Pinpoint the cell where the given text exists, returning its (X, Y) midpoint coordinate. 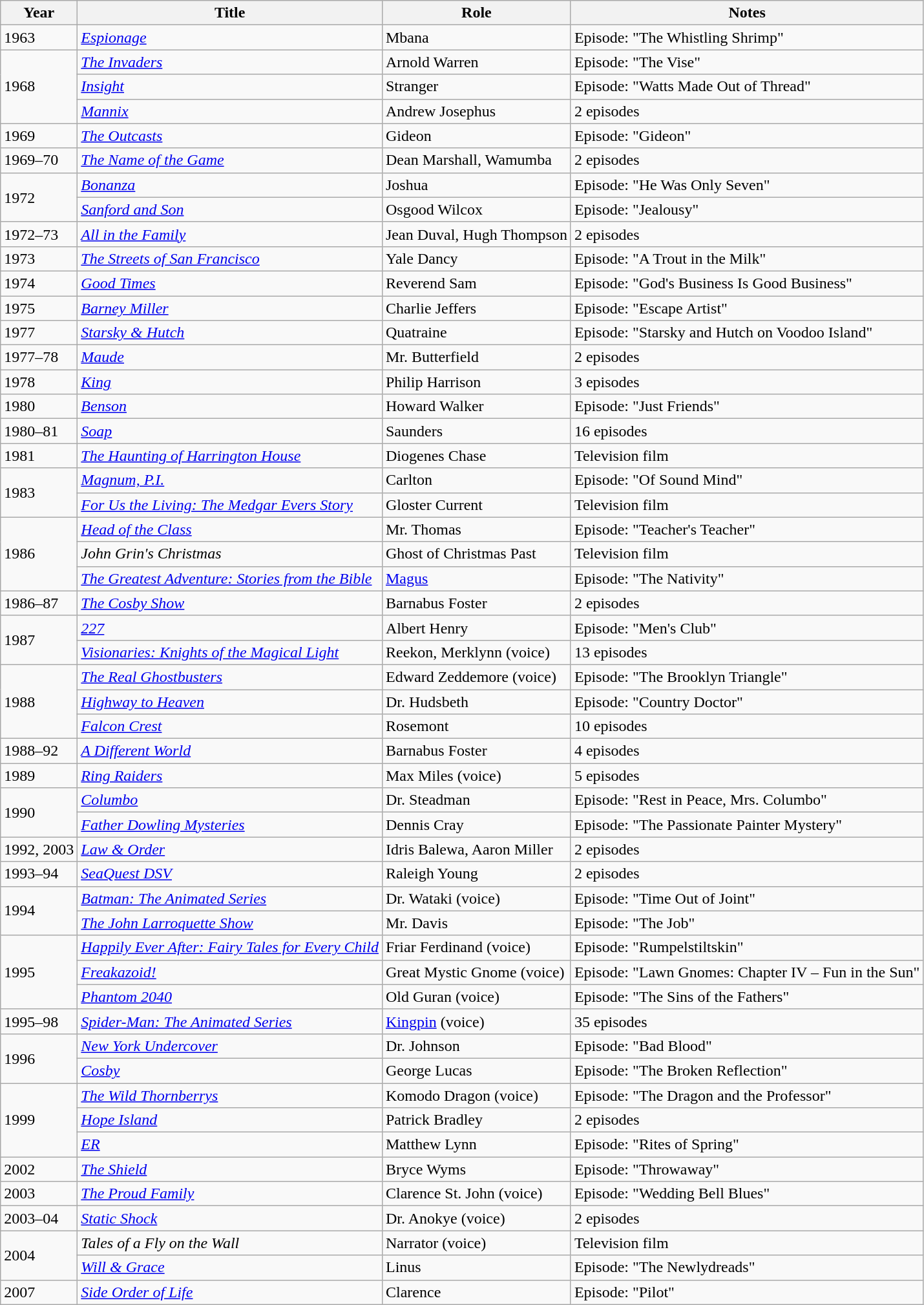
Episode: "Rest in Peace, Mrs. Columbo" (747, 800)
Father Dowling Mysteries (230, 825)
1968 (39, 87)
Dean Marshall, Wamumba (476, 160)
Head of the Class (230, 529)
2004 (39, 1255)
Static Shock (230, 1218)
Role (476, 13)
2007 (39, 1292)
Komodo Dragon (voice) (476, 1096)
Columbo (230, 800)
Freakazoid! (230, 972)
Episode: "He Was Only Seven" (747, 185)
Magnum, P.I. (230, 480)
Episode: "Lawn Gnomes: Chapter IV – Fun in the Sun" (747, 972)
SeaQuest DSV (230, 874)
Ghost of Christmas Past (476, 554)
1969–70 (39, 160)
5 episodes (747, 776)
1973 (39, 259)
Dr. Wataki (voice) (476, 898)
Visionaries: Knights of the Magical Light (230, 652)
Howard Walker (476, 407)
1995 (39, 972)
Stranger (476, 87)
Osgood Wilcox (476, 209)
13 episodes (747, 652)
2002 (39, 1169)
1990 (39, 812)
1981 (39, 456)
Episode: "Time Out of Joint" (747, 898)
1975 (39, 308)
Espionage (230, 37)
1989 (39, 776)
Reverend Sam (476, 283)
The John Larroquette Show (230, 923)
1977 (39, 333)
Episode: "Teacher's Teacher" (747, 529)
Clarence St. John (voice) (476, 1194)
Dr. Steadman (476, 800)
Quatraine (476, 333)
Side Order of Life (230, 1292)
Joshua (476, 185)
Episode: "A Trout in the Milk" (747, 259)
Starsky & Hutch (230, 333)
Episode: "The Brooklyn Triangle" (747, 677)
Idris Balewa, Aaron Miller (476, 849)
Highway to Heaven (230, 701)
The Haunting of Harrington House (230, 456)
Rosemont (476, 727)
The Streets of San Francisco (230, 259)
Episode: "Jealousy" (747, 209)
Narrator (voice) (476, 1243)
George Lucas (476, 1070)
1988–92 (39, 751)
Andrew Josephus (476, 111)
1980 (39, 407)
Notes (747, 13)
Magus (476, 578)
Episode: "Men's Club" (747, 628)
Ring Raiders (230, 776)
1992, 2003 (39, 849)
Friar Ferdinand (voice) (476, 948)
Episode: "Throwaway" (747, 1169)
Linus (476, 1268)
Old Guran (voice) (476, 997)
Falcon Crest (230, 727)
Bryce Wyms (476, 1169)
1983 (39, 493)
Max Miles (voice) (476, 776)
Insight (230, 87)
Episode: "Pilot" (747, 1292)
1995–98 (39, 1021)
Mbana (476, 37)
1969 (39, 136)
1972 (39, 197)
Spider-Man: The Animated Series (230, 1021)
Batman: The Animated Series (230, 898)
Episode: "The Vise" (747, 62)
Kingpin (voice) (476, 1021)
Episode: "The Nativity" (747, 578)
Barney Miller (230, 308)
Will & Grace (230, 1268)
The Shield (230, 1169)
Albert Henry (476, 628)
Mr. Thomas (476, 529)
Episode: "Bad Blood" (747, 1046)
227 (230, 628)
Episode: "Just Friends" (747, 407)
1996 (39, 1058)
16 episodes (747, 431)
Great Mystic Gnome (voice) (476, 972)
1988 (39, 701)
1977–78 (39, 357)
Year (39, 13)
Charlie Jeffers (476, 308)
Episode: "Wedding Bell Blues" (747, 1194)
King (230, 382)
2003 (39, 1194)
Episode: "The Dragon and the Professor" (747, 1096)
Patrick Bradley (476, 1120)
A Different World (230, 751)
The Outcasts (230, 136)
Bonanza (230, 185)
Raleigh Young (476, 874)
The Invaders (230, 62)
The Greatest Adventure: Stories from the Bible (230, 578)
Episode: "Country Doctor" (747, 701)
Edward Zeddemore (voice) (476, 677)
The Wild Thornberrys (230, 1096)
1986–87 (39, 603)
Episode: "Watts Made Out of Thread" (747, 87)
10 episodes (747, 727)
Soap (230, 431)
Saunders (476, 431)
1980–81 (39, 431)
Gloster Current (476, 505)
Episode: "The Newlydreads" (747, 1268)
Diogenes Chase (476, 456)
The Name of the Game (230, 160)
1994 (39, 911)
1972–73 (39, 234)
Mr. Butterfield (476, 357)
Law & Order (230, 849)
Dr. Hudsbeth (476, 701)
Benson (230, 407)
Episode: "The Broken Reflection" (747, 1070)
1999 (39, 1120)
Arnold Warren (476, 62)
Episode: "Rites of Spring" (747, 1145)
Episode: "Gideon" (747, 136)
Episode: "The Passionate Painter Mystery" (747, 825)
Good Times (230, 283)
New York Undercover (230, 1046)
The Real Ghostbusters (230, 677)
Jean Duval, Hugh Thompson (476, 234)
Episode: "Starsky and Hutch on Voodoo Island" (747, 333)
2003–04 (39, 1218)
Philip Harrison (476, 382)
Episode: "The Whistling Shrimp" (747, 37)
The Proud Family (230, 1194)
Cosby (230, 1070)
1978 (39, 382)
Episode: "God's Business Is Good Business" (747, 283)
Maude (230, 357)
Matthew Lynn (476, 1145)
4 episodes (747, 751)
Yale Dancy (476, 259)
Episode: "Of Sound Mind" (747, 480)
Carlton (476, 480)
Mr. Davis (476, 923)
Dr. Johnson (476, 1046)
Phantom 2040 (230, 997)
ER (230, 1145)
Mannix (230, 111)
Episode: "Escape Artist" (747, 308)
John Grin's Christmas (230, 554)
1974 (39, 283)
Clarence (476, 1292)
1987 (39, 640)
35 episodes (747, 1021)
All in the Family (230, 234)
Tales of a Fly on the Wall (230, 1243)
Reekon, Merklynn (voice) (476, 652)
Episode: "The Sins of the Fathers" (747, 997)
Episode: "Rumpelstiltskin" (747, 948)
1963 (39, 37)
Title (230, 13)
Gideon (476, 136)
1986 (39, 554)
Sanford and Son (230, 209)
Episode: "The Job" (747, 923)
Hope Island (230, 1120)
3 episodes (747, 382)
Dennis Cray (476, 825)
Dr. Anokye (voice) (476, 1218)
1993–94 (39, 874)
The Cosby Show (230, 603)
For Us the Living: The Medgar Evers Story (230, 505)
Happily Ever After: Fairy Tales for Every Child (230, 948)
